Detect which cell encompasses the target text, then output its (x, y) center coordinate. 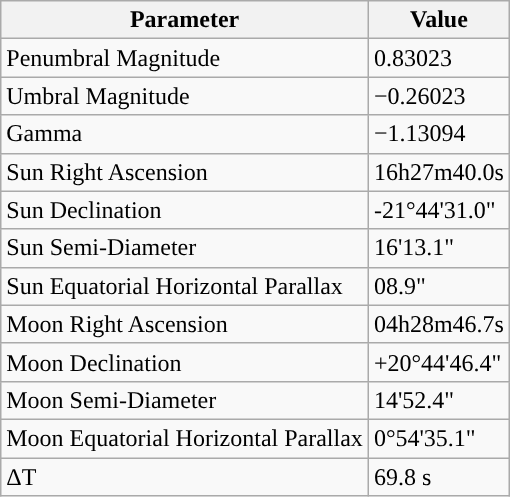
Sun Declination (185, 210)
Sun Equatorial Horizontal Parallax (185, 286)
0.83023 (438, 58)
08.9" (438, 286)
04h28m46.7s (438, 324)
+20°44'46.4" (438, 362)
69.8 s (438, 477)
Umbral Magnitude (185, 96)
-21°44'31.0" (438, 210)
Penumbral Magnitude (185, 58)
ΔT (185, 477)
16h27m40.0s (438, 172)
−1.13094 (438, 134)
14'52.4" (438, 400)
Moon Right Ascension (185, 324)
Gamma (185, 134)
Moon Equatorial Horizontal Parallax (185, 438)
−0.26023 (438, 96)
0°54'35.1" (438, 438)
Moon Semi-Diameter (185, 400)
Moon Declination (185, 362)
Sun Right Ascension (185, 172)
16'13.1" (438, 248)
Value (438, 20)
Sun Semi-Diameter (185, 248)
Parameter (185, 20)
